Determine the (X, Y) coordinate at the center of the cell enclosing the given text.  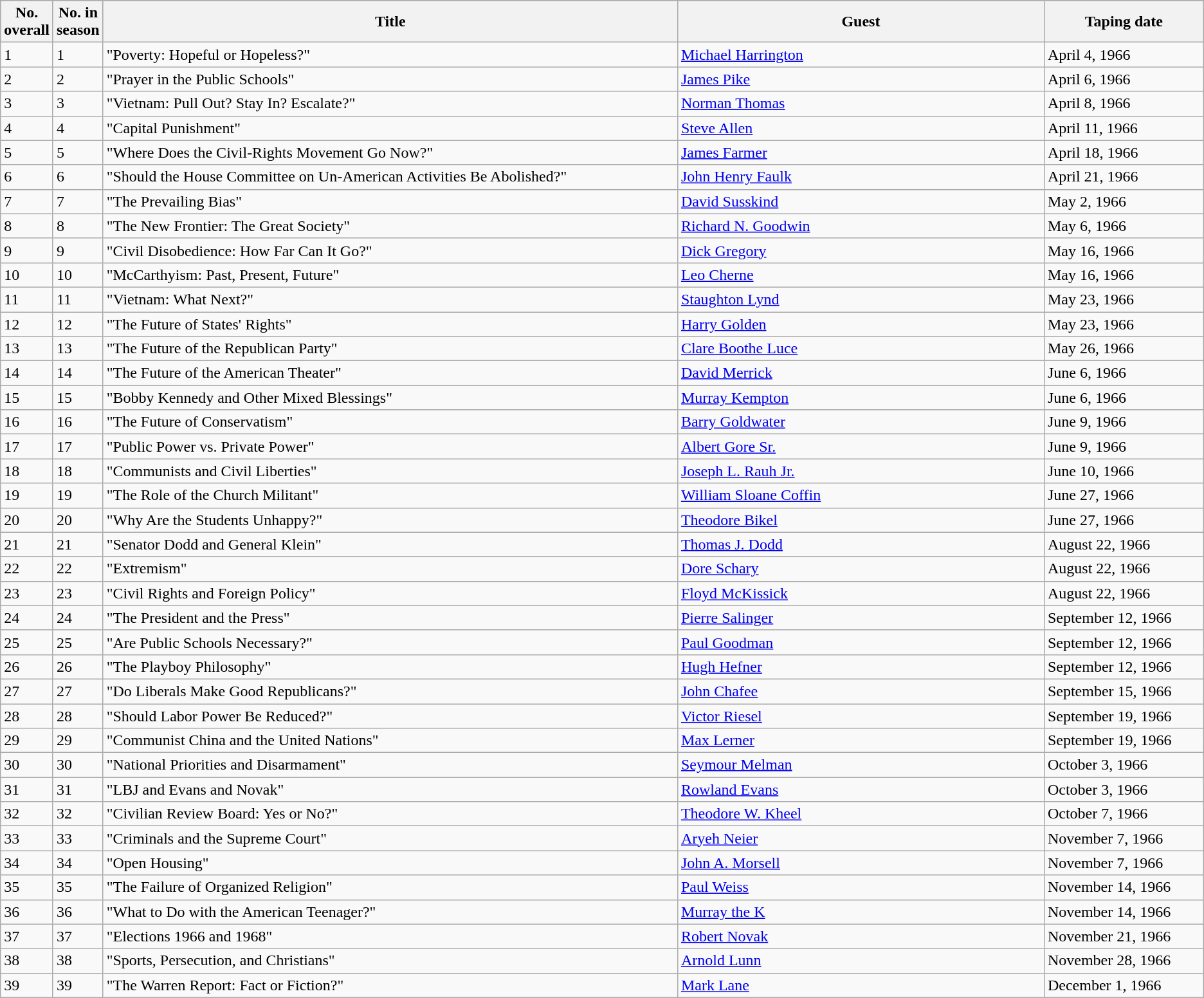
David Merrick (861, 373)
Dore Schary (861, 569)
Paul Goodman (861, 642)
April 4, 1966 (1124, 55)
John Chafee (861, 691)
"The Future of States' Rights" (390, 324)
June 10, 1966 (1124, 471)
Richard N. Goodwin (861, 226)
Clare Boothe Luce (861, 349)
Leo Cherne (861, 275)
"Vietnam: What Next?" (390, 299)
April 11, 1966 (1124, 128)
"Public Power vs. Private Power" (390, 447)
"Senator Dodd and General Klein" (390, 544)
"The Prevailing Bias" (390, 201)
Staughton Lynd (861, 299)
Rowland Evans (861, 790)
Mark Lane (861, 985)
Seymour Melman (861, 765)
November 28, 1966 (1124, 961)
Harry Golden (861, 324)
Steve Allen (861, 128)
April 18, 1966 (1124, 152)
April 6, 1966 (1124, 79)
May 6, 1966 (1124, 226)
May 26, 1966 (1124, 349)
"Prayer in the Public Schools" (390, 79)
"Poverty: Hopeful or Hopeless?" (390, 55)
Theodore W. Kheel (861, 814)
"The Warren Report: Fact or Fiction?" (390, 985)
Victor Riesel (861, 716)
"The President and the Press" (390, 618)
Taping date (1124, 22)
David Susskind (861, 201)
"The Role of the Church Militant" (390, 495)
Guest (861, 22)
November 21, 1966 (1124, 936)
William Sloane Coffin (861, 495)
Paul Weiss (861, 887)
"LBJ and Evans and Novak" (390, 790)
"Open Housing" (390, 863)
"The Future of the Republican Party" (390, 349)
James Farmer (861, 152)
December 1, 1966 (1124, 985)
No.overall (27, 22)
April 21, 1966 (1124, 177)
"The New Frontier: The Great Society" (390, 226)
"Should Labor Power Be Reduced?" (390, 716)
"Communist China and the United Nations" (390, 741)
May 2, 1966 (1124, 201)
"Extremism" (390, 569)
"What to Do with the American Teenager?" (390, 912)
Murray Kempton (861, 398)
"Elections 1966 and 1968" (390, 936)
"Do Liberals Make Good Republicans?" (390, 691)
"Criminals and the Supreme Court" (390, 838)
Title (390, 22)
Joseph L. Rauh Jr. (861, 471)
September 15, 1966 (1124, 691)
Floyd McKissick (861, 593)
Murray the K (861, 912)
"Bobby Kennedy and Other Mixed Blessings" (390, 398)
"Where Does the Civil-Rights Movement Go Now?" (390, 152)
"The Future of Conservatism" (390, 422)
Arnold Lunn (861, 961)
Barry Goldwater (861, 422)
"The Playboy Philosophy" (390, 667)
"Capital Punishment" (390, 128)
Hugh Hefner (861, 667)
Dick Gregory (861, 250)
John A. Morsell (861, 863)
"Vietnam: Pull Out? Stay In? Escalate?" (390, 104)
"Civil Rights and Foreign Policy" (390, 593)
"National Priorities and Disarmament" (390, 765)
"Why Are the Students Unhappy?" (390, 520)
James Pike (861, 79)
"The Failure of Organized Religion" (390, 887)
John Henry Faulk (861, 177)
Max Lerner (861, 741)
Albert Gore Sr. (861, 447)
"McCarthyism: Past, Present, Future" (390, 275)
Thomas J. Dodd (861, 544)
April 8, 1966 (1124, 104)
"Are Public Schools Necessary?" (390, 642)
Robert Novak (861, 936)
October 7, 1966 (1124, 814)
No. inseason (78, 22)
Aryeh Neier (861, 838)
"Civil Disobedience: How Far Can It Go?" (390, 250)
"Sports, Persecution, and Christians" (390, 961)
"The Future of the American Theater" (390, 373)
Pierre Salinger (861, 618)
"Civilian Review Board: Yes or No?" (390, 814)
"Communists and Civil Liberties" (390, 471)
Theodore Bikel (861, 520)
"Should the House Committee on Un-American Activities Be Abolished?" (390, 177)
Norman Thomas (861, 104)
Michael Harrington (861, 55)
